Return [X, Y] of the center of cell containing provided text 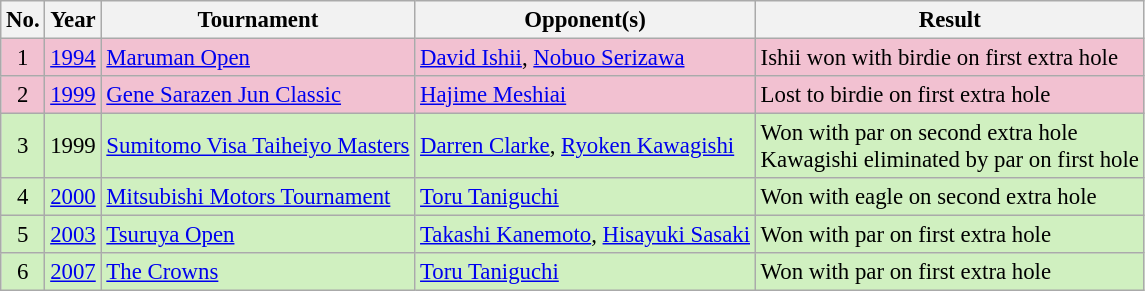
2003 [73, 235]
2 [23, 95]
Maruman Open [258, 58]
Toru Taniguchi [586, 197]
1994 [73, 58]
Won with eagle on second extra hole [950, 197]
Result [950, 20]
Won with par on first extra hole [950, 235]
Hajime Meshiai [586, 95]
Ishii won with birdie on first extra hole [950, 58]
Takashi Kanemoto, Hisayuki Sasaki [586, 235]
Sumitomo Visa Taiheiyo Masters [258, 146]
4 [23, 197]
Darren Clarke, Ryoken Kawagishi [586, 146]
Lost to birdie on first extra hole [950, 95]
Year [73, 20]
Mitsubishi Motors Tournament [258, 197]
Won with par on second extra holeKawagishi eliminated by par on first hole [950, 146]
Tsuruya Open [258, 235]
Gene Sarazen Jun Classic [258, 95]
No. [23, 20]
David Ishii, Nobuo Serizawa [586, 58]
1 [23, 58]
Tournament [258, 20]
3 [23, 146]
Opponent(s) [586, 20]
2000 [73, 197]
5 [23, 235]
